Capture the cell that displays the provided text and extract its (X, Y) central coordinate. 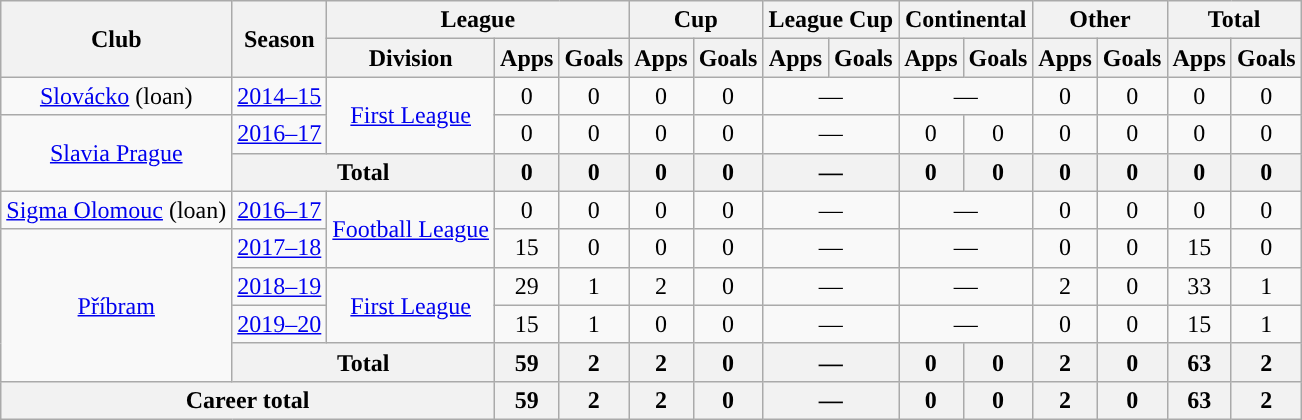
Other (1100, 20)
2014–15 (280, 96)
2018–19 (280, 286)
Division (411, 58)
Season (280, 39)
Příbram (116, 305)
2019–20 (280, 324)
League Cup (831, 20)
Cup (696, 20)
Sigma Olomouc (loan) (116, 210)
Continental (966, 20)
Football League (411, 229)
29 (527, 286)
33 (1199, 286)
Career total (248, 400)
2017–18 (280, 248)
Club (116, 39)
League (478, 20)
Slavia Prague (116, 153)
Slovácko (loan) (116, 96)
